Identify which cell holds the provided text, then report its [X, Y] central coordinate. 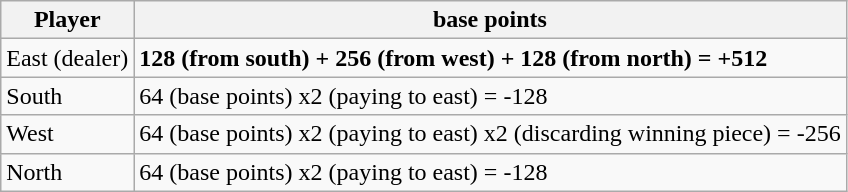
base points [490, 20]
West [68, 134]
North [68, 172]
South [68, 96]
Player [68, 20]
64 (base points) x2 (paying to east) x2 (discarding winning piece) = -256 [490, 134]
East (dealer) [68, 58]
128 (from south) + 256 (from west) + 128 (from north) = +512 [490, 58]
